Capture the cell that displays the provided text and extract its (X, Y) central coordinate. 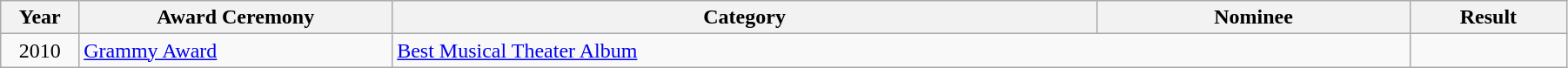
Category (745, 17)
Nominee (1254, 17)
Best Musical Theater Album (901, 51)
2010 (40, 51)
Year (40, 17)
Result (1488, 17)
Grammy Award (236, 51)
Award Ceremony (236, 17)
